Output the [X, Y] coordinate of the center of the cell containing the given text.  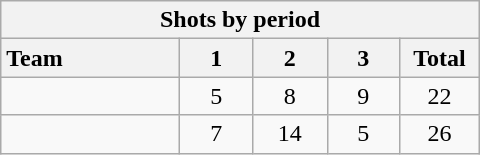
8 [290, 96]
3 [363, 58]
9 [363, 96]
Shots by period [240, 20]
Total [440, 58]
26 [440, 134]
1 [216, 58]
7 [216, 134]
Team [90, 58]
14 [290, 134]
2 [290, 58]
22 [440, 96]
